Pinpoint the cell where the given text exists, returning its (x, y) midpoint coordinate. 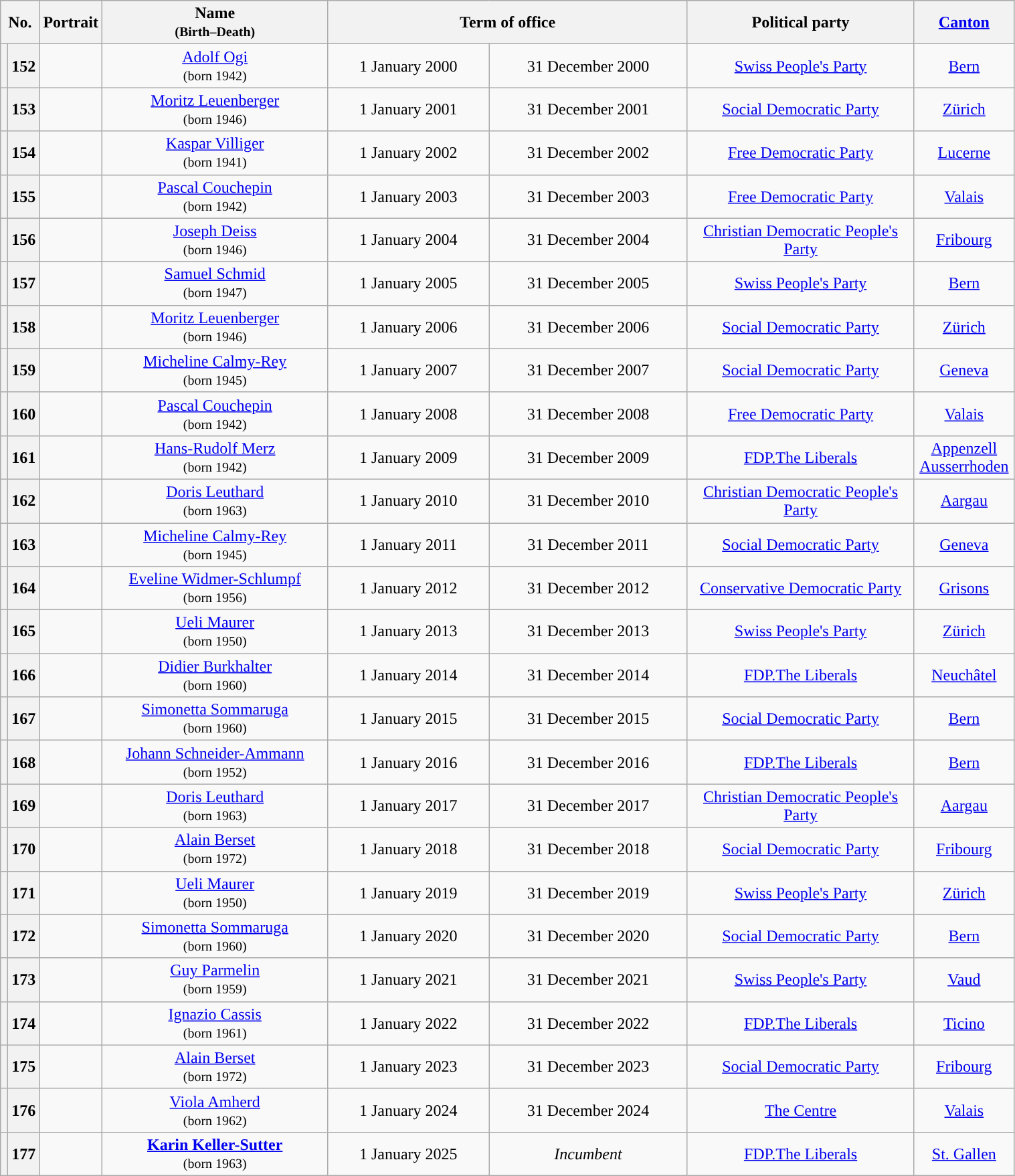
158 (24, 326)
164 (24, 589)
Grisons (964, 589)
Eveline Widmer-Schlumpf(born 1956) (215, 589)
Samuel Schmid(born 1947) (215, 284)
Conservative Democratic Party (800, 589)
162 (24, 500)
31 December 2008 (589, 413)
31 December 2010 (589, 500)
31 December 2021 (589, 979)
167 (24, 718)
31 December 2024 (589, 1110)
172 (24, 937)
163 (24, 545)
1 January 2019 (408, 892)
173 (24, 979)
Term of office (508, 23)
Karin Keller-Sutter(born 1963) (215, 1153)
155 (24, 197)
1 January 2009 (408, 458)
Didier Burkhalter(born 1960) (215, 676)
Incumbent (589, 1153)
1 January 2022 (408, 1023)
1 January 2011 (408, 545)
175 (24, 1066)
Vaud (964, 979)
1 January 2003 (408, 197)
31 December 2020 (589, 937)
Political party (800, 23)
1 January 2017 (408, 805)
Ticino (964, 1023)
156 (24, 239)
1 January 2008 (408, 413)
31 December 2014 (589, 676)
Ignazio Cassis(born 1961) (215, 1023)
Canton (964, 23)
31 December 2015 (589, 718)
159 (24, 371)
31 December 2018 (589, 850)
31 December 2003 (589, 197)
St. Gallen (964, 1153)
1 January 2025 (408, 1153)
161 (24, 458)
1 January 2021 (408, 979)
1 January 2013 (408, 631)
174 (24, 1023)
31 December 2019 (589, 892)
Adolf Ogi(born 1942) (215, 66)
170 (24, 850)
1 January 2023 (408, 1066)
1 January 2007 (408, 371)
171 (24, 892)
31 December 2005 (589, 284)
Johann Schneider-Ammann(born 1952) (215, 763)
152 (24, 66)
31 December 2006 (589, 326)
153 (24, 110)
168 (24, 763)
1 January 2024 (408, 1110)
No. (20, 23)
1 January 2010 (408, 500)
31 December 2012 (589, 589)
Appenzell Ausserrhoden (964, 458)
1 January 2002 (408, 153)
The Centre (800, 1110)
31 December 2017 (589, 805)
1 January 2012 (408, 589)
31 December 2001 (589, 110)
166 (24, 676)
31 December 2022 (589, 1023)
Kaspar Villiger(born 1941) (215, 153)
1 January 2016 (408, 763)
1 January 2015 (408, 718)
31 December 2007 (589, 371)
1 January 2014 (408, 676)
31 December 2009 (589, 458)
169 (24, 805)
31 December 2013 (589, 631)
176 (24, 1110)
Viola Amherd(born 1962) (215, 1110)
1 January 2005 (408, 284)
Lucerne (964, 153)
Guy Parmelin(born 1959) (215, 979)
1 January 2004 (408, 239)
154 (24, 153)
1 January 2001 (408, 110)
Name(Birth–Death) (215, 23)
31 December 2002 (589, 153)
1 January 2000 (408, 66)
177 (24, 1153)
1 January 2006 (408, 326)
1 January 2018 (408, 850)
160 (24, 413)
Joseph Deiss(born 1946) (215, 239)
1 January 2020 (408, 937)
157 (24, 284)
31 December 2023 (589, 1066)
Hans-Rudolf Merz(born 1942) (215, 458)
31 December 2004 (589, 239)
Neuchâtel (964, 676)
31 December 2016 (589, 763)
Portrait (71, 23)
165 (24, 631)
31 December 2011 (589, 545)
31 December 2000 (589, 66)
